Provide the [x, y] coordinate of the cell's center where the given text is located.  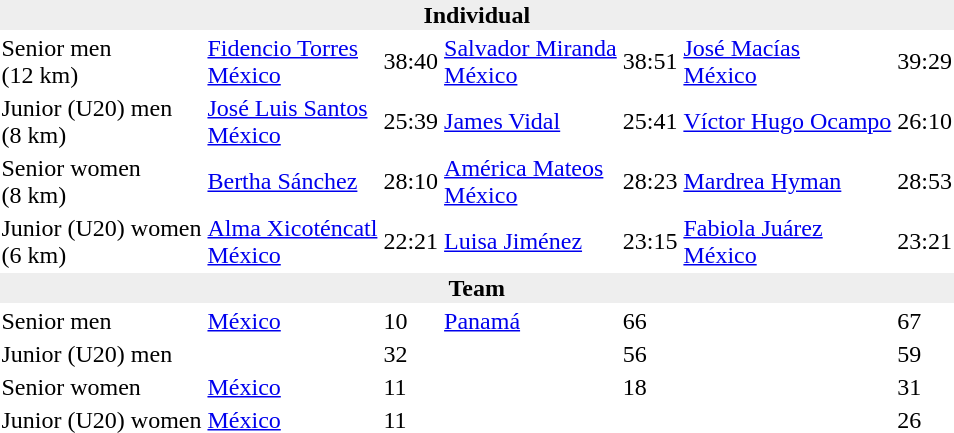
56 [650, 354]
Mardrea Hyman [788, 182]
28:23 [650, 182]
10 [411, 321]
Alma Xicoténcatl México [292, 242]
59 [925, 354]
Fabiola Juárez México [788, 242]
Senior men(12 km) [102, 62]
América Mateos México [531, 182]
23:15 [650, 242]
25:39 [411, 122]
Junior (U20) women(6 km) [102, 242]
18 [650, 387]
25:41 [650, 122]
11 [411, 387]
Luisa Jiménez [531, 242]
José Luis Santos México [292, 122]
23:21 [925, 242]
Víctor Hugo Ocampo [788, 122]
Senior women [102, 387]
James Vidal [531, 122]
Junior (U20) men(8 km) [102, 122]
67 [925, 321]
Team [477, 288]
Senior women(8 km) [102, 182]
José Macías México [788, 62]
38:51 [650, 62]
Junior (U20) men [102, 354]
22:21 [411, 242]
28:10 [411, 182]
Fidencio Torres México [292, 62]
39:29 [925, 62]
Bertha Sánchez [292, 182]
38:40 [411, 62]
Panamá [531, 321]
31 [925, 387]
66 [650, 321]
28:53 [925, 182]
26:10 [925, 122]
32 [411, 354]
Senior men [102, 321]
Salvador Miranda México [531, 62]
Individual [477, 15]
